Return the [x, y] coordinate for the center point of the cell that contains the specified text.  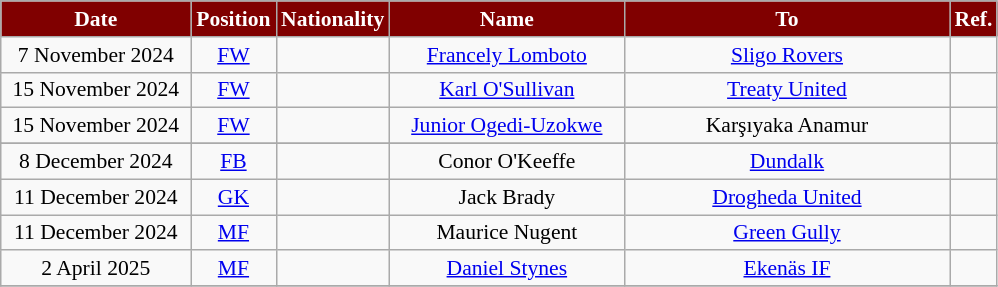
Nationality [332, 19]
7 November 2024 [96, 55]
GK [234, 197]
Name [506, 19]
Dundalk [786, 162]
Ref. [974, 19]
Sligo Rovers [786, 55]
2 April 2025 [96, 269]
Francely Lomboto [506, 55]
FB [234, 162]
Maurice Nugent [506, 233]
Daniel Stynes [506, 269]
Junior Ogedi-Uzokwe [506, 126]
Karşıyaka Anamur [786, 126]
Karl O'Sullivan [506, 90]
To [786, 19]
Ekenäs IF [786, 269]
8 December 2024 [96, 162]
Jack Brady [506, 197]
Drogheda United [786, 197]
Position [234, 19]
Conor O'Keeffe [506, 162]
Date [96, 19]
Treaty United [786, 90]
Green Gully [786, 233]
